Capture the cell that displays the provided text and extract its (x, y) central coordinate. 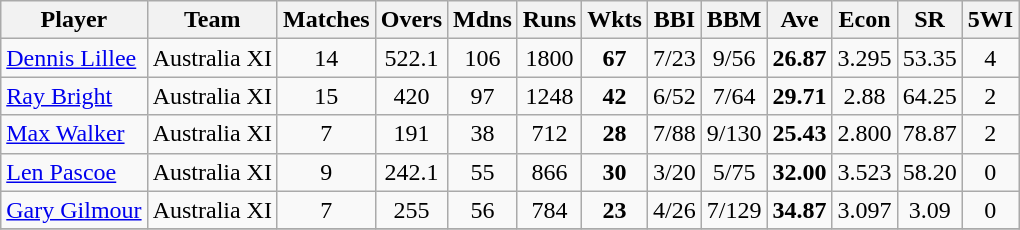
5WI (990, 20)
Max Walker (74, 134)
255 (411, 210)
15 (326, 96)
SR (930, 20)
34.87 (800, 210)
Runs (549, 20)
Wkts (615, 20)
55 (483, 172)
Mdns (483, 20)
Overs (411, 20)
5/75 (734, 172)
Ray Bright (74, 96)
420 (411, 96)
866 (549, 172)
3.097 (864, 210)
Econ (864, 20)
522.1 (411, 58)
Matches (326, 20)
7/23 (674, 58)
4 (990, 58)
14 (326, 58)
9/130 (734, 134)
28 (615, 134)
242.1 (411, 172)
7/64 (734, 96)
Ave (800, 20)
1800 (549, 58)
32.00 (800, 172)
Player (74, 20)
2.800 (864, 134)
106 (483, 58)
67 (615, 58)
784 (549, 210)
3/20 (674, 172)
BBI (674, 20)
38 (483, 134)
42 (615, 96)
191 (411, 134)
3.523 (864, 172)
3.09 (930, 210)
53.35 (930, 58)
26.87 (800, 58)
Dennis Lillee (74, 58)
9 (326, 172)
29.71 (800, 96)
712 (549, 134)
Len Pascoe (74, 172)
7/129 (734, 210)
7/88 (674, 134)
6/52 (674, 96)
2.88 (864, 96)
1248 (549, 96)
64.25 (930, 96)
9/56 (734, 58)
25.43 (800, 134)
97 (483, 96)
78.87 (930, 134)
56 (483, 210)
3.295 (864, 58)
4/26 (674, 210)
Team (212, 20)
58.20 (930, 172)
23 (615, 210)
30 (615, 172)
BBM (734, 20)
Gary Gilmour (74, 210)
